Output the [X, Y] coordinate of the center of the cell containing the given text.  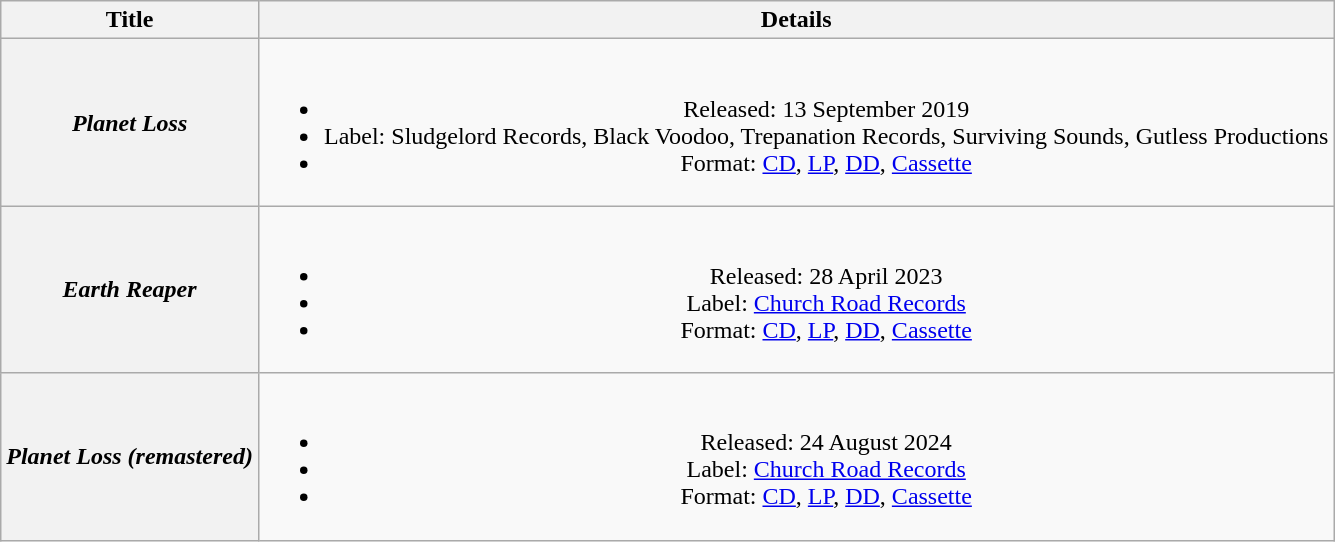
Details [796, 20]
Planet Loss (remastered) [130, 456]
Planet Loss [130, 122]
Released: 28 April 2023Label: Church Road RecordsFormat: CD, LP, DD, Cassette [796, 290]
Released: 24 August 2024Label: Church Road RecordsFormat: CD, LP, DD, Cassette [796, 456]
Earth Reaper [130, 290]
Title [130, 20]
